Output the [x, y] coordinate of the center of the cell containing the given text.  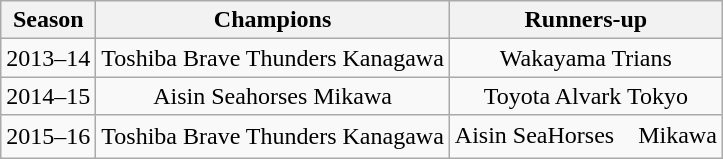
2014–15 [48, 96]
Toyota Alvark Tokyo [586, 96]
2013–14 [48, 58]
Champions [273, 20]
2015–16 [48, 136]
Season [48, 20]
Aisin SeaHorses Mikawa [586, 136]
Aisin Seahorses Mikawa [273, 96]
Wakayama Trians [586, 58]
Runners-up [586, 20]
